Extract the [X, Y] coordinate from the center of the cell holding the provided text.  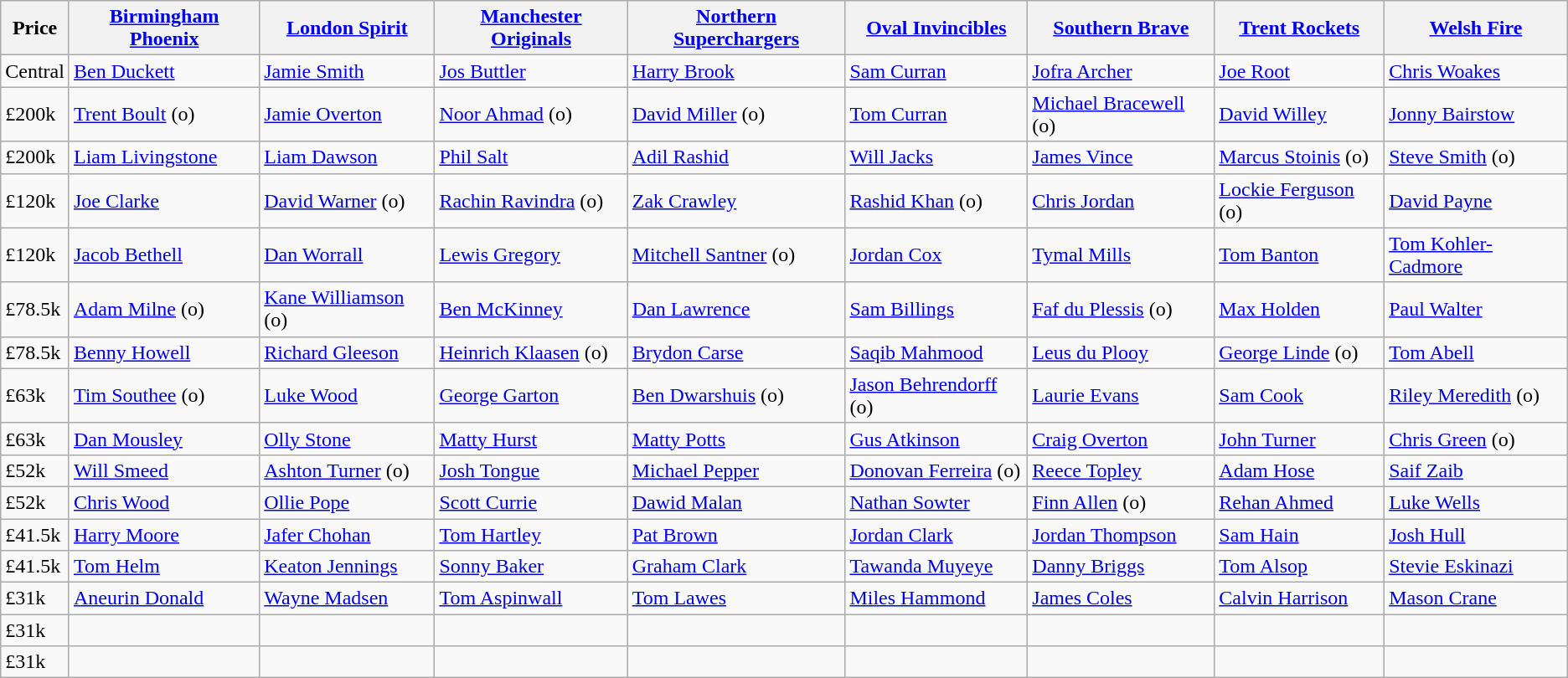
Michael Bracewell (o) [1121, 114]
Olly Stone [347, 439]
Jordan Cox [936, 254]
Josh Hull [1476, 535]
Max Holden [1300, 310]
Tom Helm [164, 567]
George Linde (o) [1300, 352]
Joe Root [1300, 71]
Noor Ahmad (o) [531, 114]
Chris Wood [164, 502]
Sam Cook [1300, 395]
Will Smeed [164, 470]
James Vince [1121, 157]
Phil Salt [531, 157]
Faf du Plessis (o) [1121, 310]
Nathan Sowter [936, 502]
Will Jacks [936, 157]
Jamie Overton [347, 114]
Adil Rashid [736, 157]
Saqib Mahmood [936, 352]
Dan Lawrence [736, 310]
Manchester Originals [531, 28]
Tom Alsop [1300, 567]
Northern Superchargers [736, 28]
Ashton Turner (o) [347, 470]
Tawanda Muyeye [936, 567]
Mason Crane [1476, 598]
Lockie Ferguson (o) [1300, 201]
Chris Jordan [1121, 201]
Marcus Stoinis (o) [1300, 157]
Keaton Jennings [347, 567]
Tom Curran [936, 114]
Lewis Gregory [531, 254]
Scott Currie [531, 502]
Liam Livingstone [164, 157]
Trent Rockets [1300, 28]
Jos Buttler [531, 71]
Craig Overton [1121, 439]
David Warner (o) [347, 201]
Luke Wells [1476, 502]
Sam Billings [936, 310]
Jacob Bethell [164, 254]
Harry Moore [164, 535]
Stevie Eskinazi [1476, 567]
Central [35, 71]
Jafer Chohan [347, 535]
Birmingham Phoenix [164, 28]
Chris Woakes [1476, 71]
Ollie Pope [347, 502]
David Willey [1300, 114]
Benny Howell [164, 352]
Jamie Smith [347, 71]
Jason Behrendorff (o) [936, 395]
Reece Topley [1121, 470]
Tymal Mills [1121, 254]
George Garton [531, 395]
Tom Lawes [736, 598]
Ben Dwarshuis (o) [736, 395]
Danny Briggs [1121, 567]
Trent Boult (o) [164, 114]
Tom Kohler-Cadmore [1476, 254]
Tom Aspinwall [531, 598]
Adam Hose [1300, 470]
Leus du Plooy [1121, 352]
John Turner [1300, 439]
Gus Atkinson [936, 439]
Donovan Ferreira (o) [936, 470]
Calvin Harrison [1300, 598]
Luke Wood [347, 395]
Oval Invincibles [936, 28]
Southern Brave [1121, 28]
Dawid Malan [736, 502]
James Coles [1121, 598]
Jordan Clark [936, 535]
Dan Mousley [164, 439]
Adam Milne (o) [164, 310]
Tom Abell [1476, 352]
Paul Walter [1476, 310]
Ben McKinney [531, 310]
Matty Hurst [531, 439]
Mitchell Santner (o) [736, 254]
Zak Crawley [736, 201]
Miles Hammond [936, 598]
Kane Williamson (o) [347, 310]
Brydon Carse [736, 352]
Heinrich Klaasen (o) [531, 352]
London Spirit [347, 28]
Richard Gleeson [347, 352]
Rashid Khan (o) [936, 201]
Pat Brown [736, 535]
Chris Green (o) [1476, 439]
Steve Smith (o) [1476, 157]
Laurie Evans [1121, 395]
Saif Zaib [1476, 470]
Michael Pepper [736, 470]
Price [35, 28]
Ben Duckett [164, 71]
Riley Meredith (o) [1476, 395]
Sam Curran [936, 71]
Jonny Bairstow [1476, 114]
Matty Potts [736, 439]
Rachin Ravindra (o) [531, 201]
Tim Southee (o) [164, 395]
Jofra Archer [1121, 71]
Wayne Madsen [347, 598]
Jordan Thompson [1121, 535]
Graham Clark [736, 567]
Welsh Fire [1476, 28]
Liam Dawson [347, 157]
Aneurin Donald [164, 598]
Joe Clarke [164, 201]
Finn Allen (o) [1121, 502]
Josh Tongue [531, 470]
David Payne [1476, 201]
Sam Hain [1300, 535]
Rehan Ahmed [1300, 502]
Tom Hartley [531, 535]
Dan Worrall [347, 254]
Sonny Baker [531, 567]
Tom Banton [1300, 254]
Harry Brook [736, 71]
David Miller (o) [736, 114]
